Return the [X, Y] coordinate for the center point of the cell that contains the specified text.  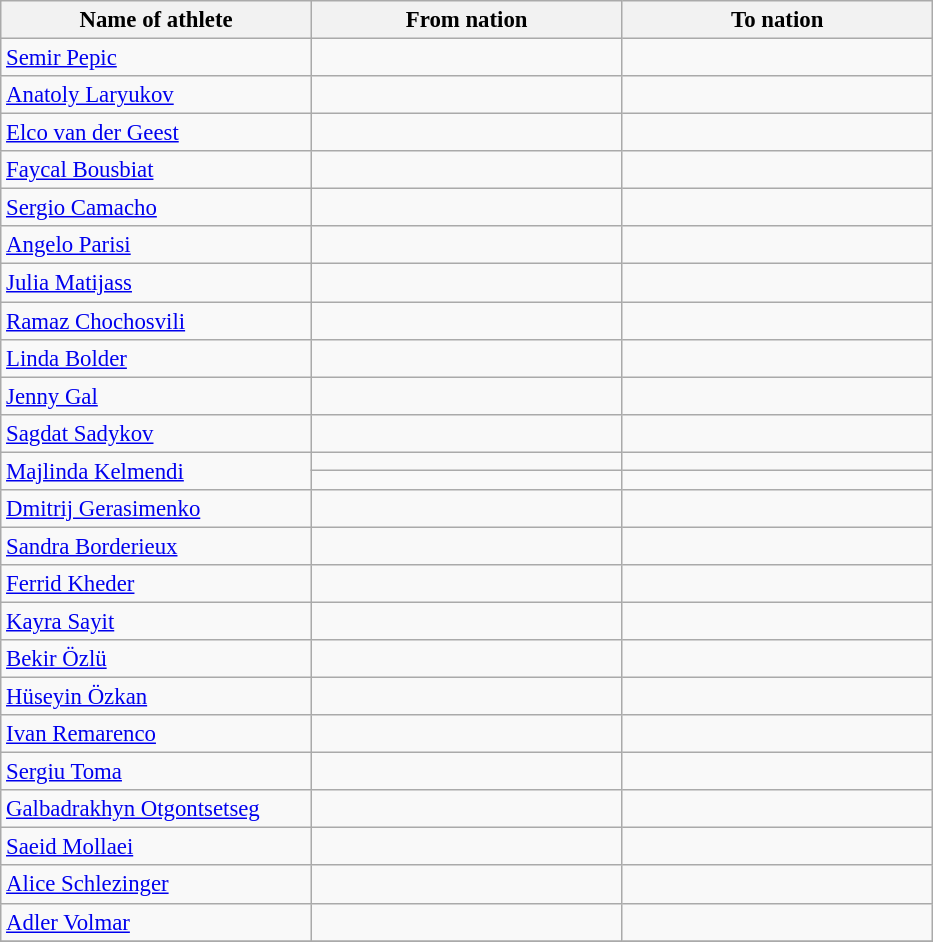
Sandra Borderieux [156, 546]
Jenny Gal [156, 396]
Hüseyin Özkan [156, 697]
Anatoly Laryukov [156, 95]
To nation [778, 20]
Name of athlete [156, 20]
Elco van der Geest [156, 133]
Sagdat Sadykov [156, 433]
Kayra Sayit [156, 621]
Majlinda Kelmendi [156, 471]
Faycal Bousbiat [156, 170]
Linda Bolder [156, 358]
Galbadrakhyn Otgontsetseg [156, 809]
Dmitrij Gerasimenko [156, 509]
Adler Volmar [156, 922]
From nation [466, 20]
Julia Matijass [156, 283]
Saeid Mollaei [156, 847]
Sergio Camacho [156, 208]
Ramaz Chochosvili [156, 321]
Ivan Remarenco [156, 734]
Angelo Parisi [156, 245]
Alice Schlezinger [156, 885]
Ferrid Kheder [156, 584]
Sergiu Toma [156, 772]
Semir Pepic [156, 58]
Bekir Özlü [156, 659]
